Provide the [X, Y] coordinate of the cell's center where the given text is located.  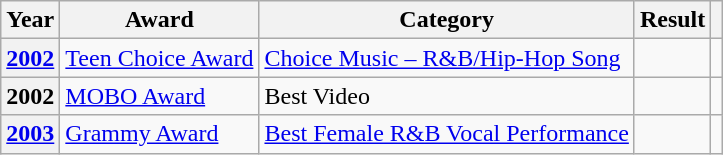
Grammy Award [160, 134]
MOBO Award [160, 96]
Choice Music – R&B/Hip-Hop Song [446, 58]
Best Female R&B Vocal Performance [446, 134]
2003 [30, 134]
Category [446, 20]
Result [672, 20]
Best Video [446, 96]
Teen Choice Award [160, 58]
Award [160, 20]
Year [30, 20]
